Determine the (X, Y) coordinate at the center of the cell enclosing the given text.  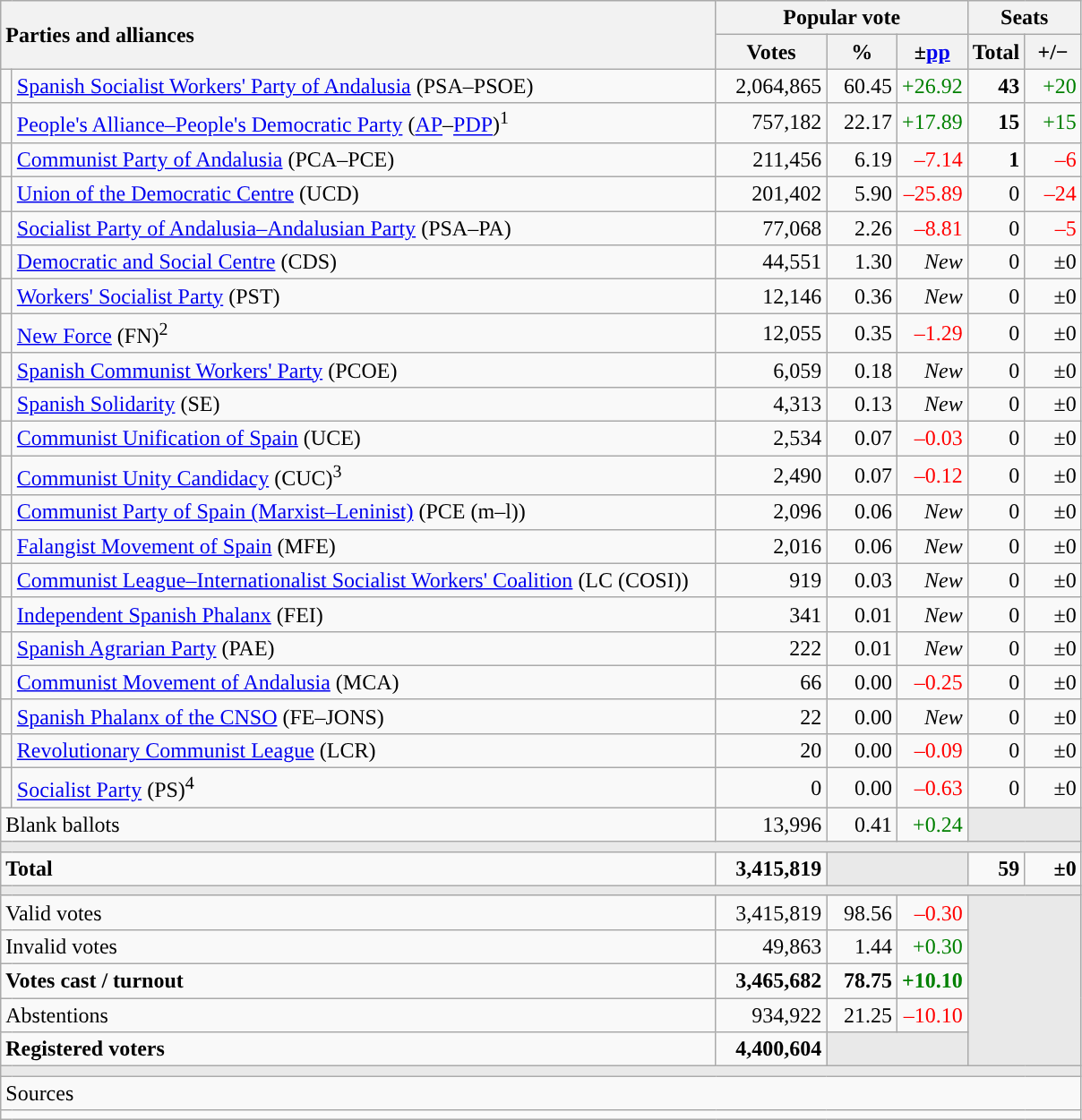
4,313 (771, 404)
–6 (1053, 159)
–0.09 (932, 751)
–0.03 (932, 438)
12,146 (771, 296)
1.30 (862, 262)
Democratic and Social Centre (CDS) (364, 262)
People's Alliance–People's Democratic Party (AP–PDP)1 (364, 124)
Registered voters (358, 1049)
% (862, 52)
Socialist Party of Andalusia–Andalusian Party (PSA–PA) (364, 228)
0.36 (862, 296)
201,402 (771, 194)
Communist League–Internationalist Socialist Workers' Coalition (LC (COSI)) (364, 580)
341 (771, 614)
+0.30 (932, 946)
+26.92 (932, 86)
59 (996, 868)
211,456 (771, 159)
Revolutionary Communist League (LCR) (364, 751)
Blank ballots (358, 825)
Spanish Phalanx of the CNSO (FE–JONS) (364, 716)
–7.14 (932, 159)
6,059 (771, 370)
1 (996, 159)
–0.30 (932, 912)
919 (771, 580)
22.17 (862, 124)
1.44 (862, 946)
0.41 (862, 825)
Independent Spanish Phalanx (FEI) (364, 614)
Valid votes (358, 912)
2,064,865 (771, 86)
2,490 (771, 476)
–0.12 (932, 476)
New Force (FN)2 (364, 333)
+15 (1053, 124)
–5 (1053, 228)
43 (996, 86)
+0.24 (932, 825)
Spanish Socialist Workers' Party of Andalusia (PSA–PSOE) (364, 86)
–0.63 (932, 788)
2,534 (771, 438)
–0.25 (932, 682)
49,863 (771, 946)
+10.10 (932, 981)
Communist Party of Spain (Marxist–Leninist) (PCE (m–l)) (364, 512)
Spanish Solidarity (SE) (364, 404)
757,182 (771, 124)
77,068 (771, 228)
Spanish Agrarian Party (PAE) (364, 648)
934,922 (771, 1015)
Communist Unification of Spain (UCE) (364, 438)
2,016 (771, 546)
Invalid votes (358, 946)
+20 (1053, 86)
Spanish Communist Workers' Party (PCOE) (364, 370)
13,996 (771, 825)
Abstentions (358, 1015)
–24 (1053, 194)
2.26 (862, 228)
60.45 (862, 86)
78.75 (862, 981)
12,055 (771, 333)
±pp (932, 52)
66 (771, 682)
Communist Movement of Andalusia (MCA) (364, 682)
0.03 (862, 580)
–10.10 (932, 1015)
–8.81 (932, 228)
2,096 (771, 512)
44,551 (771, 262)
3,465,682 (771, 981)
Communist Unity Candidacy (CUC)3 (364, 476)
–25.89 (932, 194)
Workers' Socialist Party (PST) (364, 296)
+17.89 (932, 124)
Communist Party of Andalusia (PCA–PCE) (364, 159)
98.56 (862, 912)
222 (771, 648)
Union of the Democratic Centre (UCD) (364, 194)
Votes cast / turnout (358, 981)
0.35 (862, 333)
Votes (771, 52)
22 (771, 716)
21.25 (862, 1015)
+/− (1053, 52)
15 (996, 124)
5.90 (862, 194)
Socialist Party (PS)4 (364, 788)
20 (771, 751)
4,400,604 (771, 1049)
–1.29 (932, 333)
Popular vote (842, 18)
0.13 (862, 404)
Seats (1025, 18)
0.18 (862, 370)
Sources (541, 1093)
Falangist Movement of Spain (MFE) (364, 546)
6.19 (862, 159)
Parties and alliances (358, 35)
